From the cell containing the given text, extract its center point as [X, Y] coordinate. 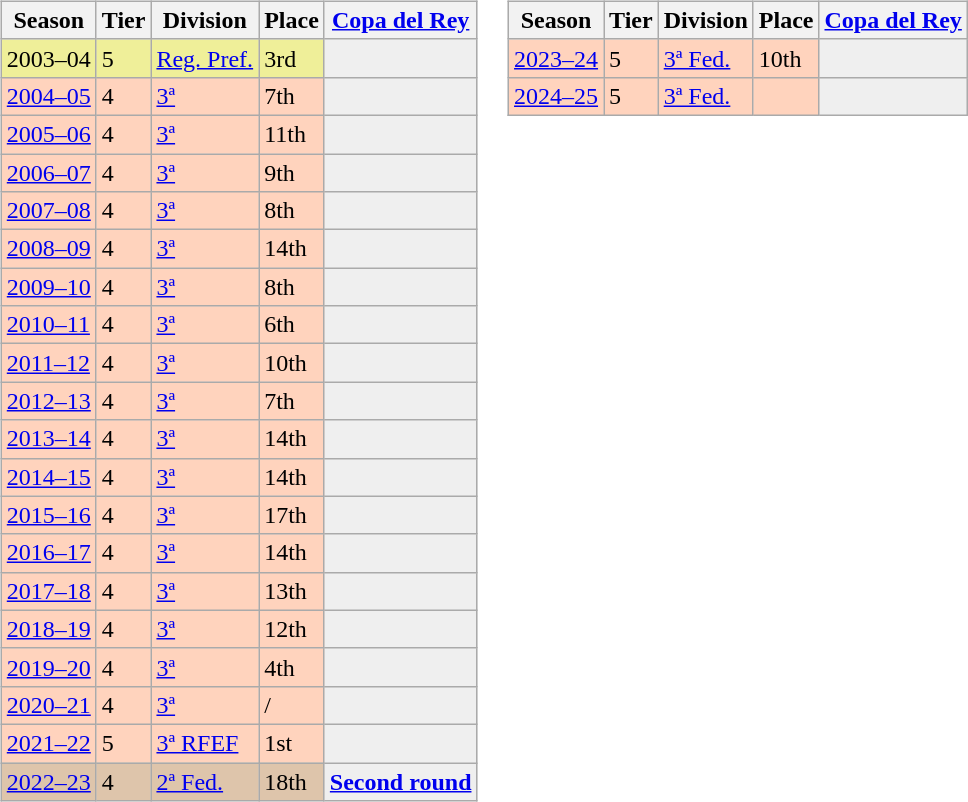
1st [292, 743]
2015–16 [48, 515]
2023–24 [556, 58]
18th [292, 781]
12th [292, 629]
9th [292, 173]
2004–05 [48, 96]
17th [292, 515]
2024–25 [556, 96]
2009–10 [48, 287]
11th [292, 134]
2019–20 [48, 667]
2010–11 [48, 325]
2011–12 [48, 363]
2007–08 [48, 211]
2012–13 [48, 401]
/ [292, 705]
2008–09 [48, 249]
2022–23 [48, 781]
3ª RFEF [205, 743]
2021–22 [48, 743]
2014–15 [48, 477]
2020–21 [48, 705]
2003–04 [48, 58]
4th [292, 667]
2ª Fed. [205, 781]
Second round [400, 781]
2006–07 [48, 173]
2018–19 [48, 629]
Reg. Pref. [205, 58]
2013–14 [48, 439]
2016–17 [48, 553]
2017–18 [48, 591]
6th [292, 325]
13th [292, 591]
3rd [292, 58]
2005–06 [48, 134]
